Locate the cell with the specified text and output its (x, y) center coordinate. 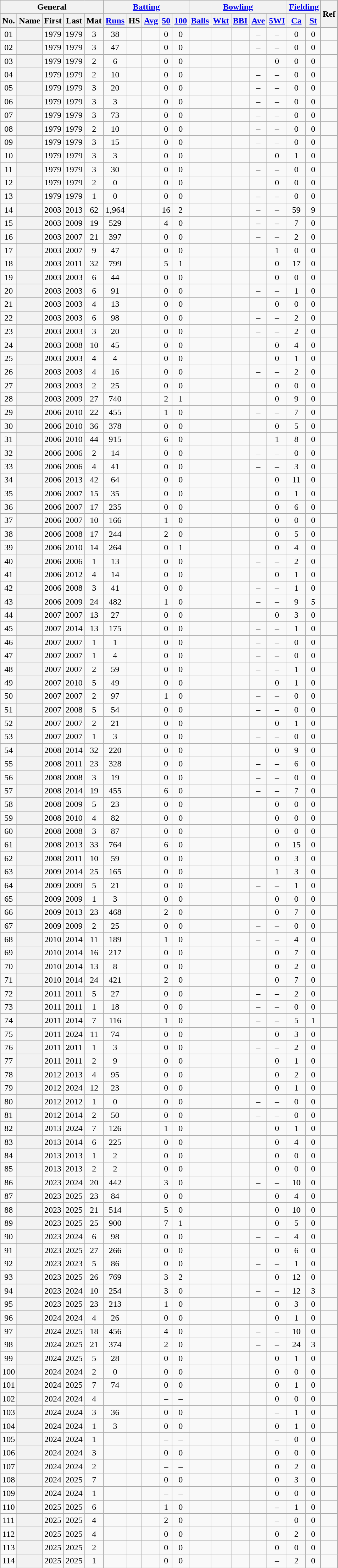
Ave (258, 21)
Mat (94, 21)
764 (115, 845)
266 (115, 1250)
56 (9, 777)
Last (74, 21)
94 (9, 1291)
Bowling (238, 7)
114 (9, 1561)
165 (115, 872)
51 (9, 710)
900 (115, 1223)
514 (115, 1209)
110 (9, 1507)
225 (115, 1142)
Balls (200, 21)
57 (9, 791)
254 (115, 1291)
40 (9, 561)
105 (9, 1439)
29 (9, 413)
113 (9, 1547)
07 (9, 115)
79 (9, 1088)
39 (9, 547)
65 (9, 899)
52 (9, 723)
442 (115, 1182)
St (313, 21)
213 (115, 1304)
96 (9, 1318)
328 (115, 764)
397 (115, 237)
80 (9, 1102)
03 (9, 61)
69 (9, 953)
Batting (146, 7)
89 (9, 1223)
No. (9, 21)
66 (9, 912)
31 (9, 439)
78 (9, 1075)
220 (115, 750)
53 (9, 737)
Wkt (221, 21)
68 (9, 939)
99 (9, 1358)
90 (9, 1236)
244 (115, 534)
43 (9, 602)
769 (115, 1277)
Name (30, 21)
85 (9, 1169)
81 (9, 1115)
37 (9, 520)
83 (9, 1142)
126 (115, 1129)
48 (9, 669)
235 (115, 507)
61 (9, 845)
456 (115, 1331)
09 (9, 142)
34 (9, 480)
175 (115, 629)
HS (134, 21)
Fielding (304, 7)
108 (9, 1480)
55 (9, 764)
02 (9, 48)
72 (9, 993)
First (53, 21)
58 (9, 804)
76 (9, 1048)
71 (9, 980)
60 (9, 831)
102 (9, 1399)
67 (9, 926)
111 (9, 1520)
166 (115, 520)
88 (9, 1209)
421 (115, 980)
374 (115, 1345)
93 (9, 1277)
1,964 (115, 210)
63 (9, 872)
05 (9, 88)
77 (9, 1061)
378 (115, 426)
116 (115, 1020)
70 (9, 966)
264 (115, 547)
468 (115, 912)
04 (9, 75)
101 (9, 1385)
Ref (329, 14)
112 (9, 1534)
740 (115, 399)
92 (9, 1264)
Ca (297, 21)
Runs (115, 21)
General (52, 7)
46 (9, 642)
5WI (277, 21)
799 (115, 264)
529 (115, 223)
189 (115, 939)
915 (115, 439)
109 (9, 1493)
08 (9, 129)
217 (115, 953)
106 (9, 1453)
482 (115, 602)
107 (9, 1466)
103 (9, 1412)
75 (9, 1034)
BBI (240, 21)
01 (9, 34)
06 (9, 102)
Avg (151, 21)
104 (9, 1426)
